Find where the given text appears and provide that cell's center as [x, y] coordinate. 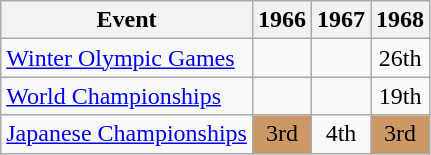
1967 [342, 20]
Event [127, 20]
Japanese Championships [127, 134]
26th [400, 58]
Winter Olympic Games [127, 58]
World Championships [127, 96]
4th [342, 134]
1966 [282, 20]
1968 [400, 20]
19th [400, 96]
